Search for the cell housing the specified text and yield its [X, Y] center coordinate. 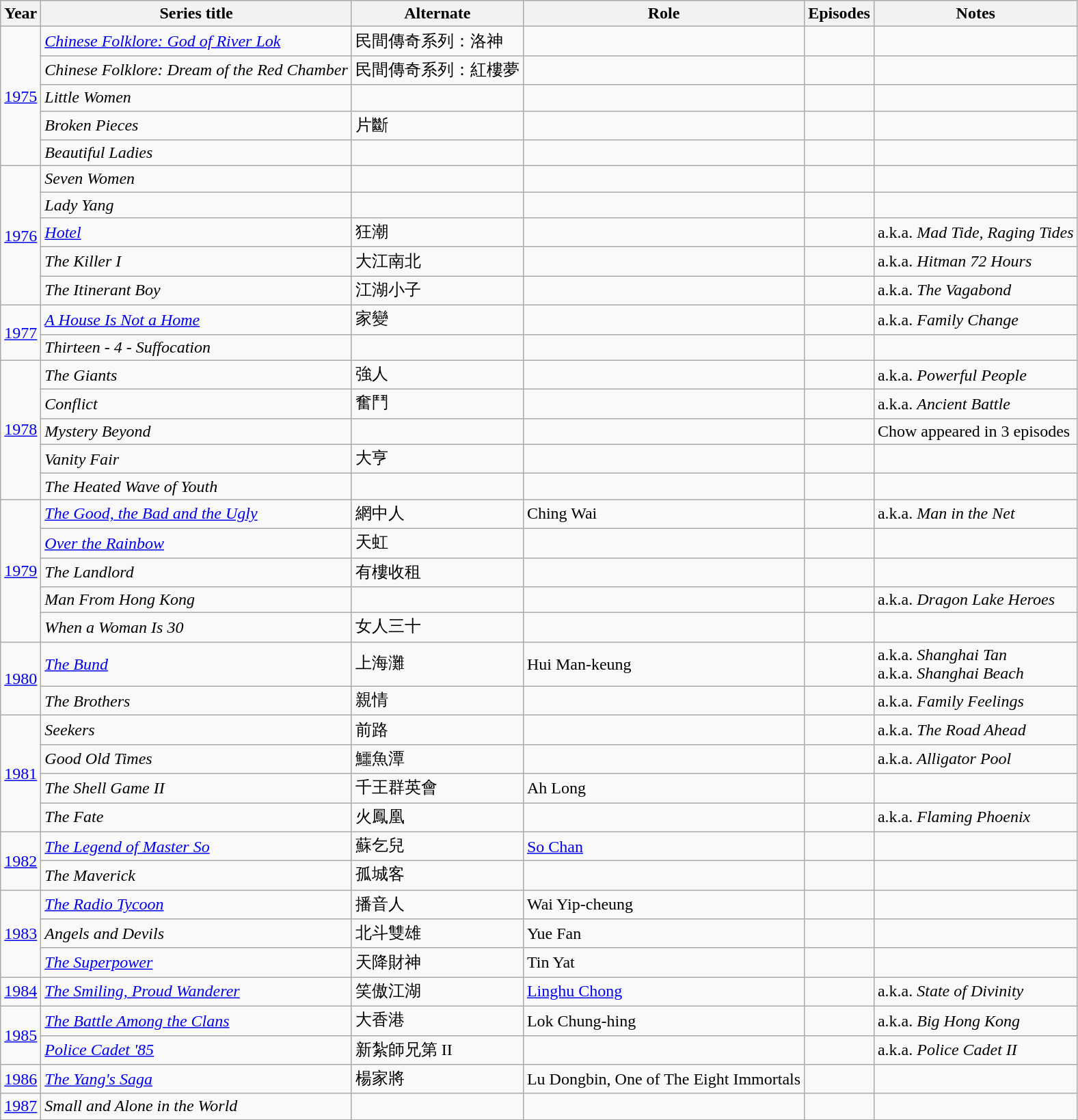
The Shell Game II [197, 789]
Police Cadet '85 [197, 1050]
a.k.a. Mad Tide, Raging Tides [975, 232]
強人 [437, 374]
網中人 [437, 514]
The Battle Among the Clans [197, 1021]
火鳳凰 [437, 817]
Small and Alone in the World [197, 1106]
Chinese Folklore: Dream of the Red Chamber [197, 70]
So Chan [663, 846]
1977 [21, 332]
笑傲江湖 [437, 992]
江湖小子 [437, 291]
The Giants [197, 374]
Episodes [839, 14]
Seven Women [197, 179]
a.k.a. Man in the Net [975, 514]
1987 [21, 1106]
上海灘 [437, 664]
The Heated Wave of Youth [197, 487]
千王群英會 [437, 789]
Wai Yip-cheung [663, 905]
a.k.a. Hitman 72 Hours [975, 261]
家變 [437, 320]
女人三十 [437, 627]
Yue Fan [663, 933]
天虹 [437, 543]
蘇乞兒 [437, 846]
a.k.a. The Vagabond [975, 291]
Broken Pieces [197, 126]
Hotel [197, 232]
Alternate [437, 14]
The Superpower [197, 962]
Series title [197, 14]
a.k.a. Family Feelings [975, 701]
Angels and Devils [197, 933]
When a Woman Is 30 [197, 627]
a.k.a. Dragon Lake Heroes [975, 600]
The Yang's Saga [197, 1080]
Over the Rainbow [197, 543]
Mystery Beyond [197, 431]
The Bund [197, 664]
1981 [21, 774]
Tin Yat [663, 962]
大亨 [437, 459]
a.k.a. Alligator Pool [975, 759]
The Radio Tycoon [197, 905]
The Maverick [197, 876]
1979 [21, 571]
a.k.a. Police Cadet II [975, 1050]
The Itinerant Boy [197, 291]
a.k.a. Shanghai Tan a.k.a. Shanghai Beach [975, 664]
播音人 [437, 905]
Chinese Folklore: God of River Lok [197, 41]
Notes [975, 14]
Year [21, 14]
1982 [21, 861]
Thirteen - 4 - Suffocation [197, 347]
Linghu Chong [663, 992]
Good Old Times [197, 759]
a.k.a. Big Hong Kong [975, 1021]
1984 [21, 992]
Vanity Fair [197, 459]
民間傳奇系列：紅樓夢 [437, 70]
Role [663, 14]
Beautiful Ladies [197, 153]
a.k.a. Ancient Battle [975, 405]
Lok Chung-hing [663, 1021]
孤城客 [437, 876]
新紮師兄第 II [437, 1050]
Seekers [197, 730]
1985 [21, 1035]
民間傳奇系列：洛神 [437, 41]
天降財神 [437, 962]
1983 [21, 933]
a.k.a. Powerful People [975, 374]
1975 [21, 96]
大江南北 [437, 261]
前路 [437, 730]
1980 [21, 679]
鱷魚潭 [437, 759]
The Legend of Master So [197, 846]
Lady Yang [197, 205]
A House Is Not a Home [197, 320]
a.k.a. State of Divinity [975, 992]
a.k.a. Family Change [975, 320]
Lu Dongbin, One of The Eight Immortals [663, 1080]
親情 [437, 701]
奮鬥 [437, 405]
北斗雙雄 [437, 933]
狂潮 [437, 232]
Chow appeared in 3 episodes [975, 431]
Hui Man-keung [663, 664]
The Brothers [197, 701]
The Good, the Bad and the Ugly [197, 514]
The Killer I [197, 261]
1986 [21, 1080]
1978 [21, 430]
有樓收租 [437, 573]
大香港 [437, 1021]
a.k.a. The Road Ahead [975, 730]
Ah Long [663, 789]
The Fate [197, 817]
The Smiling, Proud Wanderer [197, 992]
Conflict [197, 405]
楊家將 [437, 1080]
1976 [21, 236]
The Landlord [197, 573]
Little Women [197, 98]
Man From Hong Kong [197, 600]
Ching Wai [663, 514]
a.k.a. Flaming Phoenix [975, 817]
片斷 [437, 126]
